Extract the (X, Y) coordinate from the center of the cell holding the provided text.  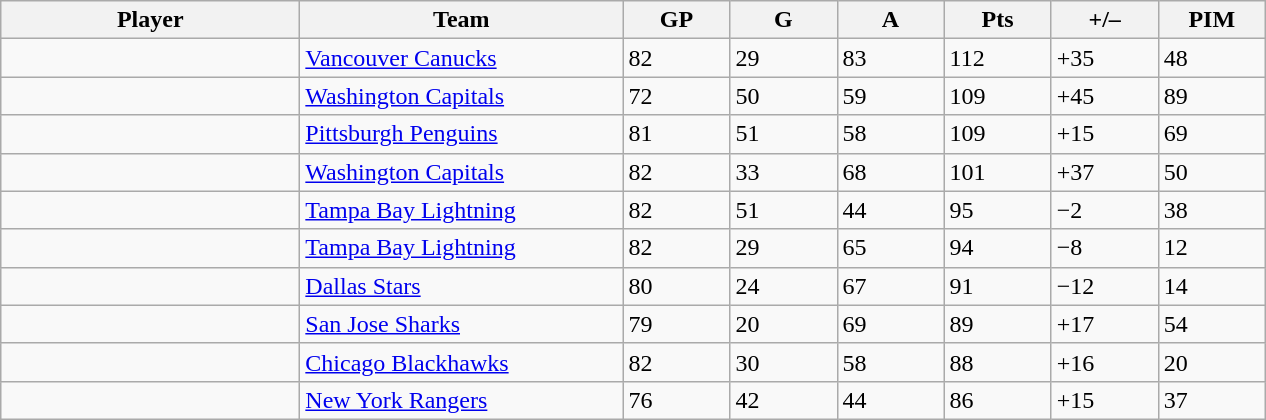
95 (998, 210)
83 (890, 58)
59 (890, 96)
+45 (1104, 96)
42 (784, 400)
101 (998, 172)
48 (1212, 58)
San Jose Sharks (462, 324)
Pittsburgh Penguins (462, 134)
PIM (1212, 20)
37 (1212, 400)
79 (676, 324)
12 (1212, 248)
38 (1212, 210)
80 (676, 286)
GP (676, 20)
14 (1212, 286)
86 (998, 400)
81 (676, 134)
30 (784, 362)
−2 (1104, 210)
New York Rangers (462, 400)
72 (676, 96)
−12 (1104, 286)
+35 (1104, 58)
G (784, 20)
33 (784, 172)
Dallas Stars (462, 286)
Vancouver Canucks (462, 58)
112 (998, 58)
88 (998, 362)
54 (1212, 324)
91 (998, 286)
+16 (1104, 362)
67 (890, 286)
−8 (1104, 248)
Pts (998, 20)
+17 (1104, 324)
A (890, 20)
76 (676, 400)
94 (998, 248)
Player (150, 20)
Team (462, 20)
68 (890, 172)
Chicago Blackhawks (462, 362)
65 (890, 248)
24 (784, 286)
+/– (1104, 20)
+37 (1104, 172)
